From the cell containing the given text, extract its center point as (x, y) coordinate. 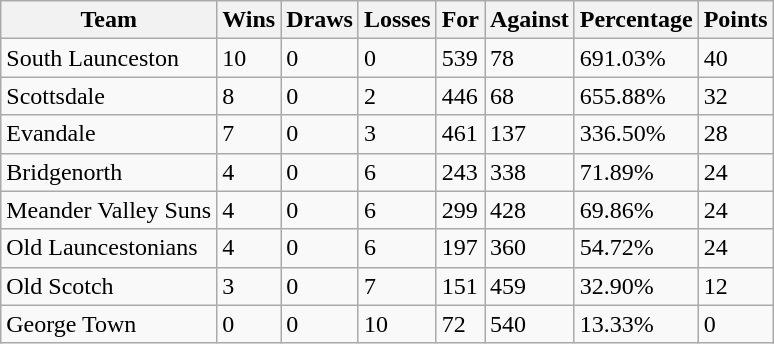
151 (460, 286)
72 (460, 324)
For (460, 20)
336.50% (636, 134)
Against (529, 20)
428 (529, 210)
338 (529, 172)
71.89% (636, 172)
299 (460, 210)
28 (736, 134)
Scottsdale (109, 96)
69.86% (636, 210)
2 (397, 96)
32 (736, 96)
13.33% (636, 324)
Meander Valley Suns (109, 210)
Points (736, 20)
243 (460, 172)
78 (529, 58)
197 (460, 248)
Wins (249, 20)
32.90% (636, 286)
8 (249, 96)
54.72% (636, 248)
40 (736, 58)
Old Scotch (109, 286)
Old Launcestonians (109, 248)
655.88% (636, 96)
540 (529, 324)
68 (529, 96)
Losses (397, 20)
Percentage (636, 20)
691.03% (636, 58)
South Launceston (109, 58)
539 (460, 58)
Team (109, 20)
12 (736, 286)
Draws (320, 20)
461 (460, 134)
446 (460, 96)
Evandale (109, 134)
360 (529, 248)
George Town (109, 324)
Bridgenorth (109, 172)
459 (529, 286)
137 (529, 134)
